Return (x, y) of the center of cell containing provided text 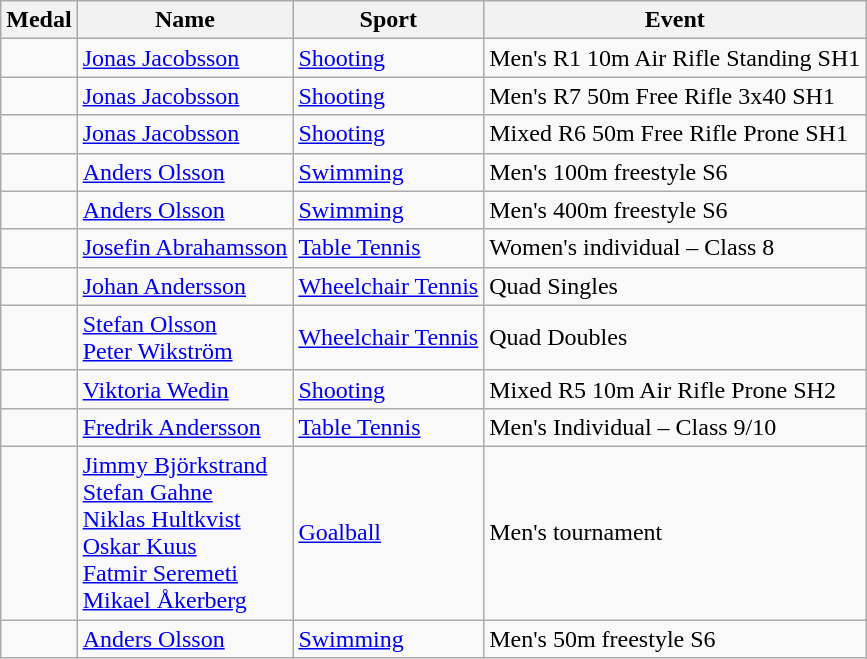
Men's Individual – Class 9/10 (675, 427)
Mixed R5 10m Air Rifle Prone SH2 (675, 389)
Men's 100m freestyle S6 (675, 172)
Mixed R6 50m Free Rifle Prone SH1 (675, 134)
Men's 400m freestyle S6 (675, 210)
Men's R1 10m Air Rifle Standing SH1 (675, 58)
Johan Andersson (185, 286)
Men's tournament (675, 532)
Josefin Abrahamsson (185, 248)
Jimmy BjörkstrandStefan GahneNiklas HultkvistOskar KuusFatmir SeremetiMikael Åkerberg (185, 532)
Men's R7 50m Free Rifle 3x40 SH1 (675, 96)
Event (675, 20)
Goalball (388, 532)
Stefan OlssonPeter Wikström (185, 338)
Sport (388, 20)
Name (185, 20)
Quad Doubles (675, 338)
Medal (39, 20)
Quad Singles (675, 286)
Men's 50m freestyle S6 (675, 639)
Women's individual – Class 8 (675, 248)
Fredrik Andersson (185, 427)
Viktoria Wedin (185, 389)
